Search for the cell housing the specified text and yield its [X, Y] center coordinate. 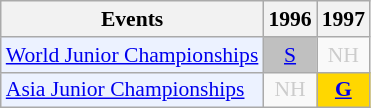
1997 [344, 19]
S [290, 55]
Asia Junior Championships [132, 90]
World Junior Championships [132, 55]
G [344, 90]
1996 [290, 19]
Events [132, 19]
